Extract the [X, Y] coordinate from the center of the cell holding the provided text.  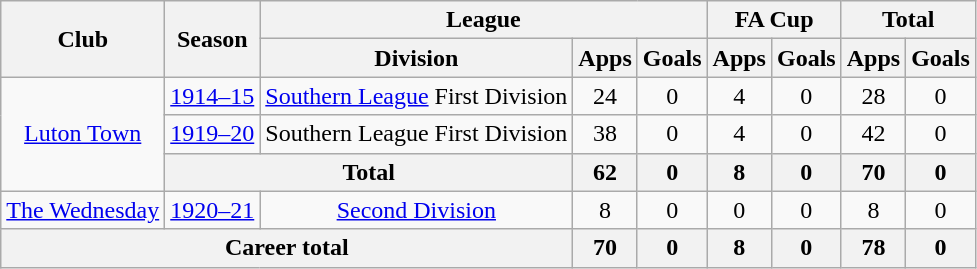
Luton Town [83, 134]
Second Division [416, 210]
38 [605, 134]
1919–20 [212, 134]
League [484, 20]
Career total [287, 248]
Season [212, 39]
The Wednesday [83, 210]
1914–15 [212, 96]
24 [605, 96]
Division [416, 58]
78 [873, 248]
Club [83, 39]
62 [605, 172]
1920–21 [212, 210]
FA Cup [774, 20]
42 [873, 134]
28 [873, 96]
